For the text-containing cell, return its midpoint in (x, y) coordinate format. 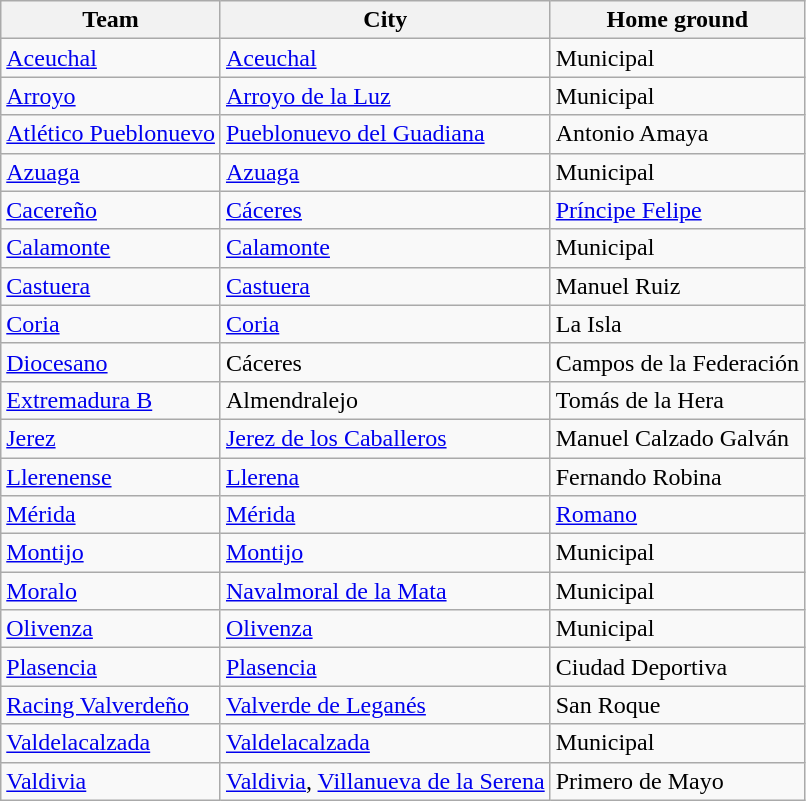
Atlético Pueblonuevo (111, 134)
Valverde de Leganés (385, 705)
San Roque (677, 705)
Home ground (677, 20)
Arroyo de la Luz (385, 96)
Valdivia, Villanueva de la Serena (385, 781)
Almendralejo (385, 400)
Llerena (385, 477)
Tomás de la Hera (677, 400)
Navalmoral de la Mata (385, 591)
City (385, 20)
Primero de Mayo (677, 781)
Cacereño (111, 210)
Arroyo (111, 96)
Jerez (111, 438)
Moralo (111, 591)
Manuel Calzado Galván (677, 438)
La Isla (677, 324)
Extremadura B (111, 400)
Llerenense (111, 477)
Antonio Amaya (677, 134)
Príncipe Felipe (677, 210)
Ciudad Deportiva (677, 667)
Team (111, 20)
Valdivia (111, 781)
Racing Valverdeño (111, 705)
Fernando Robina (677, 477)
Campos de la Federación (677, 362)
Pueblonuevo del Guadiana (385, 134)
Manuel Ruiz (677, 286)
Romano (677, 515)
Jerez de los Caballeros (385, 438)
Diocesano (111, 362)
